Search for the cell housing the specified text and yield its [x, y] center coordinate. 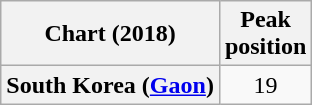
19 [265, 85]
South Korea (Gaon) [110, 85]
Chart (2018) [110, 34]
Peakposition [265, 34]
